Capture the cell that displays the provided text and extract its (X, Y) central coordinate. 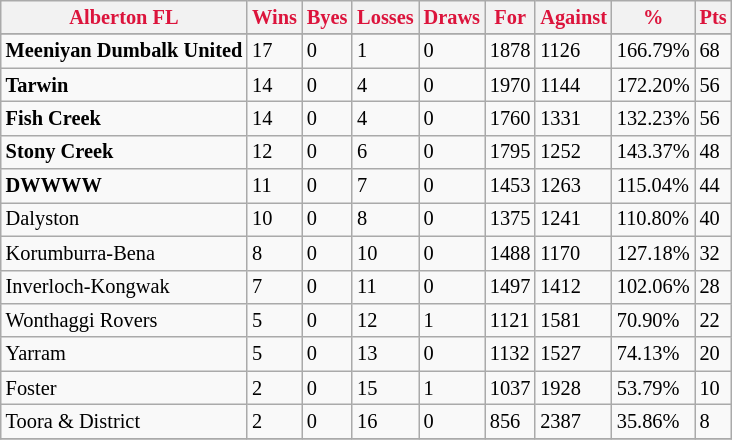
127.18% (654, 253)
1126 (574, 51)
15 (385, 388)
Inverloch-Kongwak (124, 287)
1795 (510, 152)
143.37% (654, 152)
1252 (574, 152)
1527 (574, 354)
110.80% (654, 219)
22 (714, 320)
856 (510, 421)
Foster (124, 388)
172.20% (654, 85)
132.23% (654, 118)
Tarwin (124, 85)
1132 (510, 354)
Byes (327, 17)
1970 (510, 85)
DWWWW (124, 186)
48 (714, 152)
1497 (510, 287)
Wins (274, 17)
Losses (385, 17)
1488 (510, 253)
1453 (510, 186)
40 (714, 219)
1037 (510, 388)
For (510, 17)
28 (714, 287)
16 (385, 421)
Toora & District (124, 421)
% (654, 17)
6 (385, 152)
Stony Creek (124, 152)
Wonthaggi Rovers (124, 320)
Korumburra-Bena (124, 253)
20 (714, 354)
Yarram (124, 354)
1170 (574, 253)
1241 (574, 219)
Against (574, 17)
Draws (452, 17)
17 (274, 51)
1760 (510, 118)
68 (714, 51)
70.90% (654, 320)
13 (385, 354)
1375 (510, 219)
1581 (574, 320)
Alberton FL (124, 17)
Fish Creek (124, 118)
1263 (574, 186)
1144 (574, 85)
1412 (574, 287)
Pts (714, 17)
Dalyston (124, 219)
74.13% (654, 354)
53.79% (654, 388)
1928 (574, 388)
44 (714, 186)
102.06% (654, 287)
32 (714, 253)
35.86% (654, 421)
166.79% (654, 51)
1331 (574, 118)
Meeniyan Dumbalk United (124, 51)
2387 (574, 421)
115.04% (654, 186)
1121 (510, 320)
1878 (510, 51)
